Pinpoint the cell where the given text exists, returning its [x, y] midpoint coordinate. 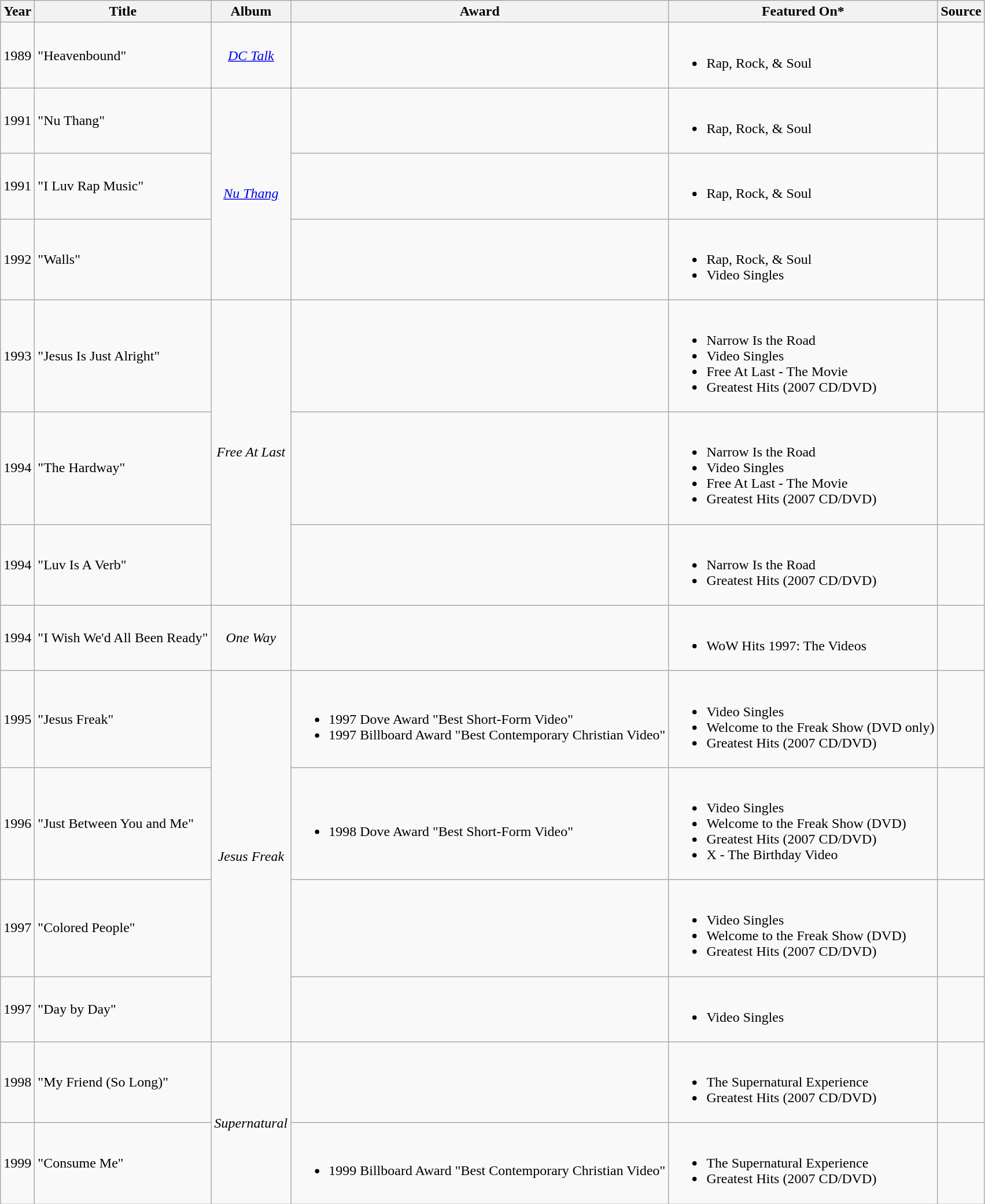
"Luv Is A Verb" [123, 565]
Rap, Rock, & SoulVideo Singles [803, 259]
"Jesus Is Just Alright" [123, 356]
One Way [251, 638]
WoW Hits 1997: The Videos [803, 638]
"I Luv Rap Music" [123, 186]
1998 [17, 1083]
"I Wish We'd All Been Ready" [123, 638]
1996 [17, 823]
1995 [17, 719]
"Just Between You and Me" [123, 823]
Year [17, 12]
"The Hardway" [123, 468]
"Jesus Freak" [123, 719]
Source [961, 12]
Nu Thang [251, 194]
"Walls" [123, 259]
"Nu Thang" [123, 120]
Video SinglesWelcome to the Freak Show (DVD)Greatest Hits (2007 CD/DVD) [803, 928]
Jesus Freak [251, 856]
Featured On* [803, 12]
1997 Dove Award "Best Short-Form Video"1997 Billboard Award "Best Contemporary Christian Video" [480, 719]
"Heavenbound" [123, 56]
Video Singles [803, 1009]
1999 Billboard Award "Best Contemporary Christian Video" [480, 1164]
Title [123, 12]
Video SinglesWelcome to the Freak Show (DVD only)Greatest Hits (2007 CD/DVD) [803, 719]
Album [251, 12]
DC Talk [251, 56]
Supernatural [251, 1123]
"Day by Day" [123, 1009]
Narrow Is the RoadGreatest Hits (2007 CD/DVD) [803, 565]
Award [480, 12]
Free At Last [251, 452]
1989 [17, 56]
1992 [17, 259]
"My Friend (So Long)" [123, 1083]
1993 [17, 356]
1998 Dove Award "Best Short-Form Video" [480, 823]
"Consume Me" [123, 1164]
"Colored People" [123, 928]
Video SinglesWelcome to the Freak Show (DVD)Greatest Hits (2007 CD/DVD)X - The Birthday Video [803, 823]
1999 [17, 1164]
